Detect which cell encompasses the target text, then output its (x, y) center coordinate. 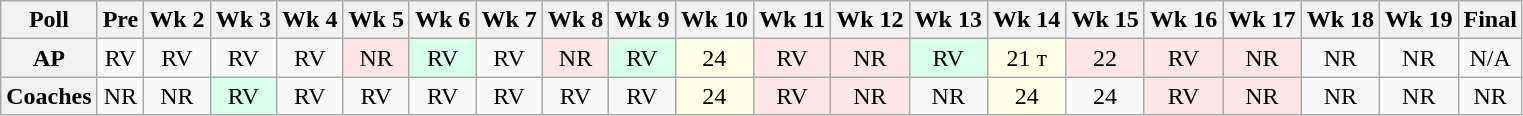
Wk 4 (310, 20)
22 (1105, 58)
Wk 7 (509, 20)
Wk 2 (177, 20)
Wk 8 (575, 20)
21 т (1026, 58)
Wk 9 (642, 20)
Wk 6 (442, 20)
Coaches (49, 96)
Final (1490, 20)
Wk 12 (870, 20)
Wk 17 (1262, 20)
Wk 10 (714, 20)
N/A (1490, 58)
Wk 3 (243, 20)
Wk 11 (792, 20)
Wk 15 (1105, 20)
Pre (120, 20)
Wk 19 (1419, 20)
Poll (49, 20)
AP (49, 58)
Wk 13 (948, 20)
Wk 18 (1340, 20)
Wk 16 (1183, 20)
Wk 14 (1026, 20)
Wk 5 (376, 20)
